For the text-containing cell, return its midpoint in [x, y] coordinate format. 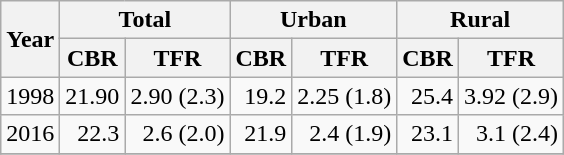
22.3 [92, 134]
3.92 (2.9) [510, 96]
3.1 (2.4) [510, 134]
2.6 (2.0) [178, 134]
2016 [30, 134]
Rural [480, 20]
Urban [314, 20]
1998 [30, 96]
2.90 (2.3) [178, 96]
2.4 (1.9) [344, 134]
Total [145, 20]
23.1 [428, 134]
2.25 (1.8) [344, 96]
21.9 [261, 134]
Year [30, 39]
19.2 [261, 96]
25.4 [428, 96]
21.90 [92, 96]
